Extract the [X, Y] coordinate from the center of the cell holding the provided text.  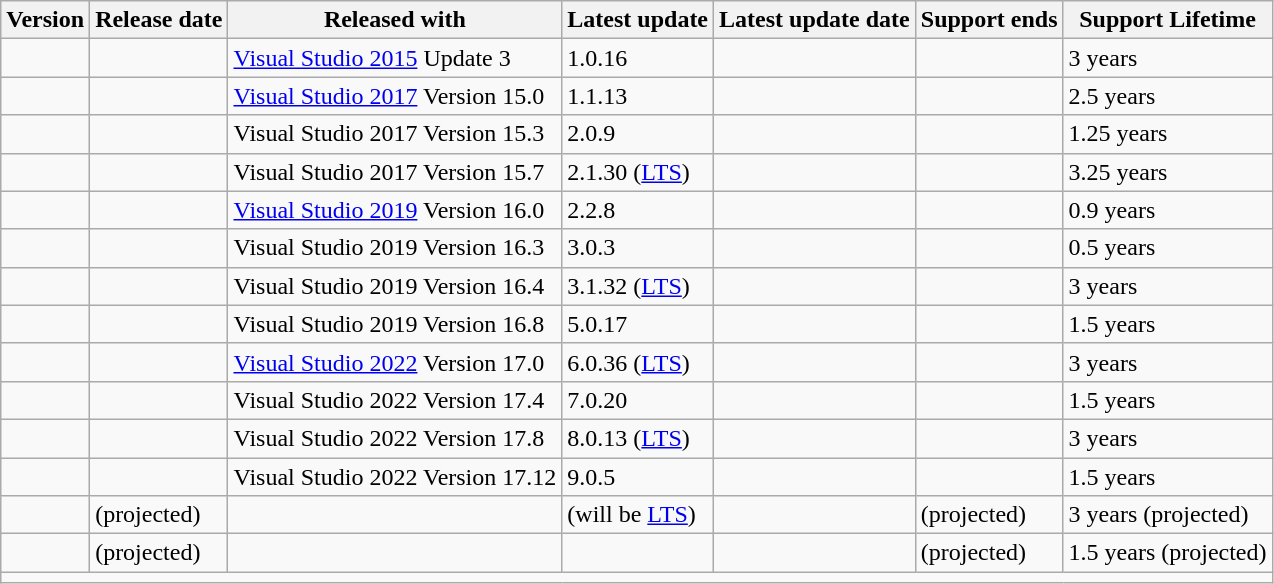
Visual Studio 2019 Version 16.4 [395, 286]
1.25 years [1168, 134]
9.0.5 [638, 477]
Latest update date [815, 20]
6.0.36 (LTS) [638, 362]
1.0.16 [638, 58]
Visual Studio 2019 Version 16.8 [395, 324]
Visual Studio 2022 Version 17.0 [395, 362]
0.5 years [1168, 248]
Support ends [989, 20]
Release date [159, 20]
3.0.3 [638, 248]
Visual Studio 2022 Version 17.12 [395, 477]
3 years (projected) [1168, 515]
(will be LTS) [638, 515]
Visual Studio 2019 Version 16.0 [395, 210]
Support Lifetime [1168, 20]
Latest update [638, 20]
1.5 years (projected) [1168, 553]
5.0.17 [638, 324]
Visual Studio 2017 Version 15.0 [395, 96]
2.2.8 [638, 210]
2.5 years [1168, 96]
3.25 years [1168, 172]
Visual Studio 2017 Version 15.3 [395, 134]
Released with [395, 20]
Visual Studio 2022 Version 17.4 [395, 400]
7.0.20 [638, 400]
8.0.13 (LTS) [638, 438]
Visual Studio 2017 Version 15.7 [395, 172]
Visual Studio 2022 Version 17.8 [395, 438]
1.1.13 [638, 96]
Version [46, 20]
Visual Studio 2015 Update 3 [395, 58]
0.9 years [1168, 210]
2.0.9 [638, 134]
2.1.30 (LTS) [638, 172]
3.1.32 (LTS) [638, 286]
Visual Studio 2019 Version 16.3 [395, 248]
